Search for the cell housing the specified text and yield its (X, Y) center coordinate. 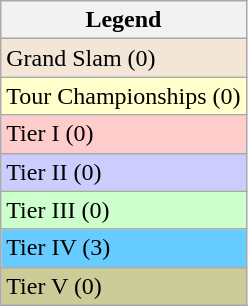
Tier IV (3) (124, 248)
Tier III (0) (124, 210)
Tour Championships (0) (124, 96)
Tier I (0) (124, 134)
Legend (124, 20)
Tier II (0) (124, 172)
Tier V (0) (124, 286)
Grand Slam (0) (124, 58)
